Detect which cell encompasses the target text, then output its [x, y] center coordinate. 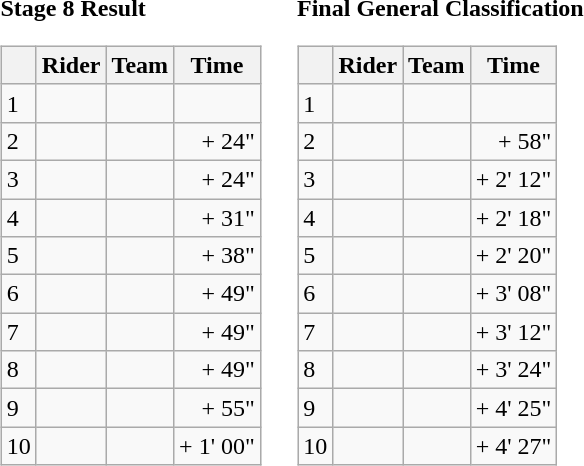
+ 2' 18" [514, 217]
+ 2' 12" [514, 179]
+ 58" [514, 141]
+ 3' 24" [514, 370]
+ 2' 20" [514, 256]
+ 3' 08" [514, 294]
+ 31" [218, 217]
+ 4' 25" [514, 408]
+ 38" [218, 256]
+ 55" [218, 408]
+ 3' 12" [514, 332]
+ 1' 00" [218, 446]
+ 4' 27" [514, 446]
